Capture the cell that displays the provided text and extract its [x, y] central coordinate. 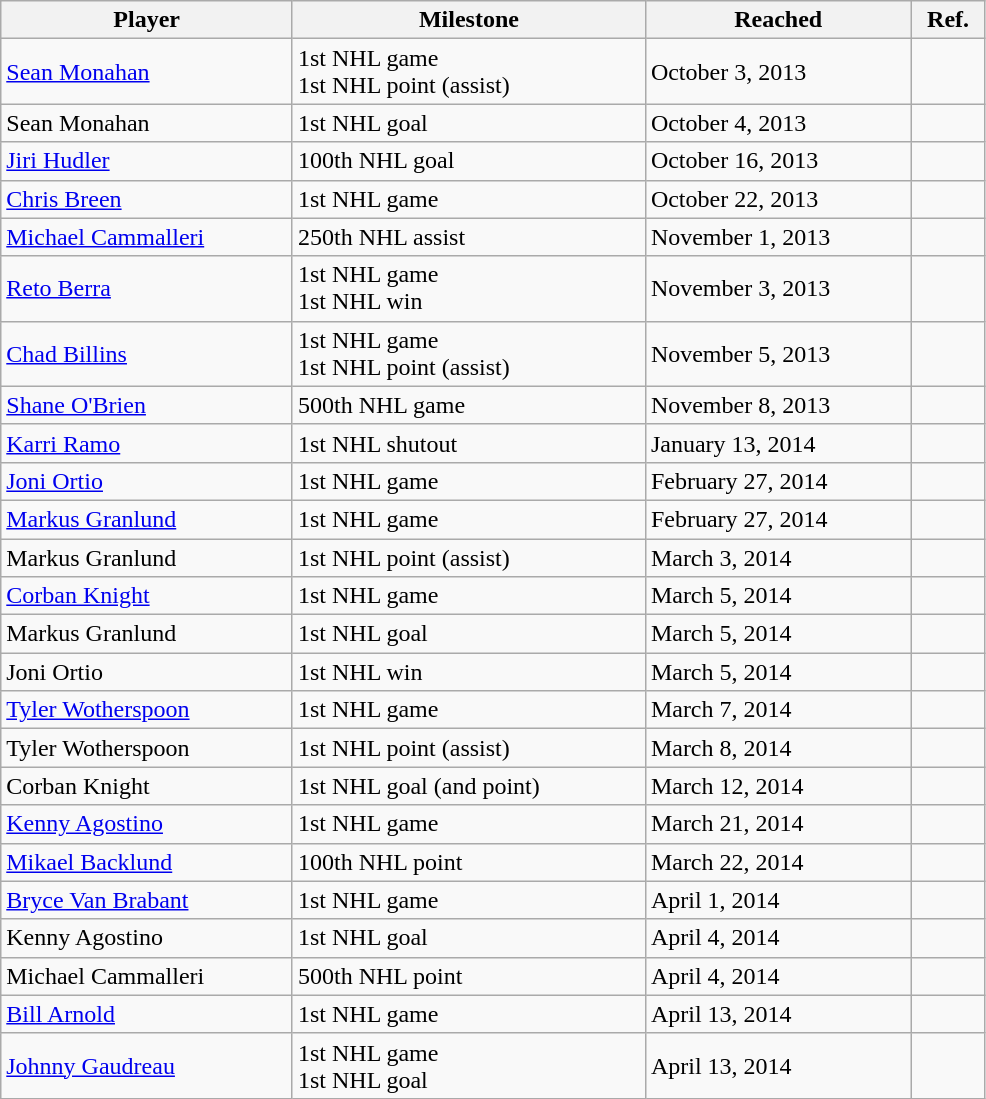
1st NHL shutout [468, 443]
1st NHL game1st NHL goal [468, 1066]
Milestone [468, 20]
October 22, 2013 [778, 199]
1st NHL game1st NHL win [468, 288]
November 3, 2013 [778, 288]
1st NHL goal (and point) [468, 786]
October 16, 2013 [778, 161]
1st NHL win [468, 672]
500th NHL game [468, 405]
Ref. [948, 20]
November 1, 2013 [778, 237]
Reto Berra [147, 288]
Player [147, 20]
March 22, 2014 [778, 862]
October 3, 2013 [778, 72]
Johnny Gaudreau [147, 1066]
April 1, 2014 [778, 900]
March 3, 2014 [778, 557]
January 13, 2014 [778, 443]
March 7, 2014 [778, 710]
October 4, 2013 [778, 123]
100th NHL goal [468, 161]
Chad Billins [147, 354]
March 8, 2014 [778, 748]
Mikael Backlund [147, 862]
March 12, 2014 [778, 786]
Jiri Hudler [147, 161]
March 21, 2014 [778, 824]
Bill Arnold [147, 1014]
100th NHL point [468, 862]
Bryce Van Brabant [147, 900]
Shane O'Brien [147, 405]
November 5, 2013 [778, 354]
Chris Breen [147, 199]
500th NHL point [468, 976]
Karri Ramo [147, 443]
November 8, 2013 [778, 405]
Reached [778, 20]
250th NHL assist [468, 237]
